For the text-containing cell, return its midpoint in [x, y] coordinate format. 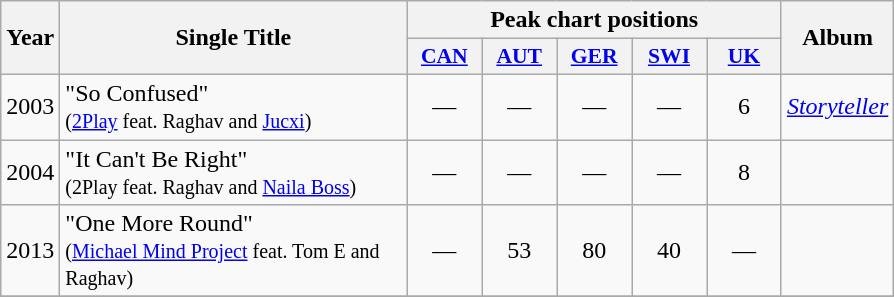
Album [837, 38]
AUT [520, 57]
SWI [670, 57]
Peak chart positions [594, 20]
2003 [30, 106]
2004 [30, 172]
Storyteller [837, 106]
GER [594, 57]
"It Can't Be Right" (2Play feat. Raghav and Naila Boss) [234, 172]
2013 [30, 251]
40 [670, 251]
8 [744, 172]
UK [744, 57]
53 [520, 251]
80 [594, 251]
Single Title [234, 38]
"One More Round"(Michael Mind Project feat. Tom E and Raghav) [234, 251]
Year [30, 38]
6 [744, 106]
"So Confused" (2Play feat. Raghav and Jucxi) [234, 106]
CAN [444, 57]
